Extract the [X, Y] coordinate from the center of the cell holding the provided text.  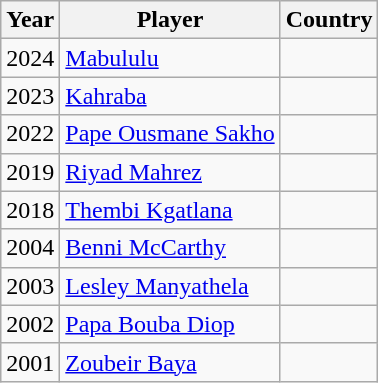
Country [329, 20]
2004 [30, 248]
2022 [30, 134]
2024 [30, 58]
2003 [30, 286]
Riyad Mahrez [170, 172]
2001 [30, 362]
2023 [30, 96]
Benni McCarthy [170, 248]
Zoubeir Baya [170, 362]
Player [170, 20]
Papa Bouba Diop [170, 324]
Mabululu [170, 58]
Kahraba [170, 96]
2002 [30, 324]
2018 [30, 210]
Lesley Manyathela [170, 286]
Pape Ousmane Sakho [170, 134]
Year [30, 20]
2019 [30, 172]
Thembi Kgatlana [170, 210]
